Scan for the cell matching the given text and deliver its (x, y) coordinate at center. 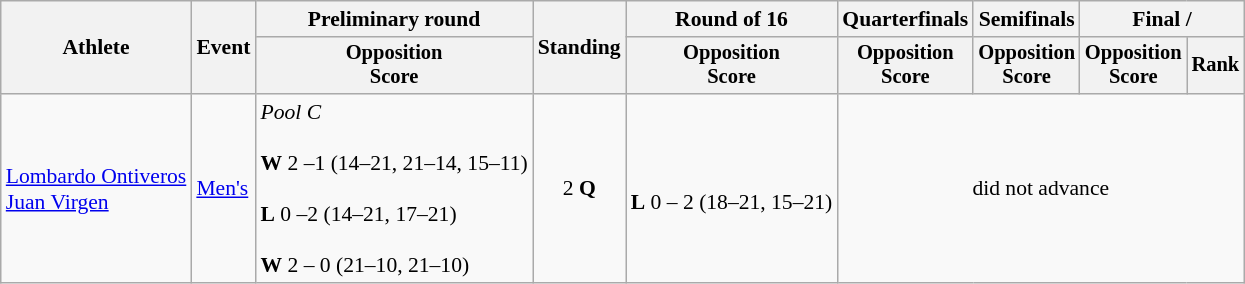
2 Q (580, 188)
Quarterfinals (905, 19)
Final / (1162, 19)
Athlete (96, 48)
Round of 16 (732, 19)
Pool CW 2 –1 (14–21, 21–14, 15–11)L 0 –2 (14–21, 17–21)W 2 – 0 (21–10, 21–10) (394, 188)
Preliminary round (394, 19)
Standing (580, 48)
did not advance (1040, 188)
Event (223, 48)
Men's (223, 188)
Rank (1216, 66)
Lombardo OntiverosJuan Virgen (96, 188)
L 0 – 2 (18–21, 15–21) (732, 188)
Semifinals (1026, 19)
